Find where the given text appears and provide that cell's center as (x, y) coordinate. 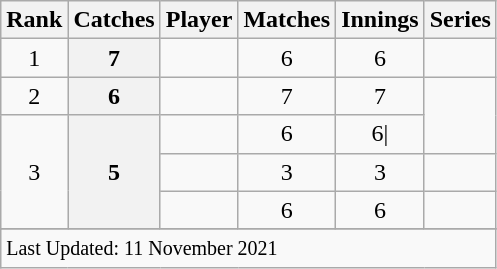
5 (114, 172)
Catches (114, 20)
6| (380, 134)
Innings (380, 20)
Player (199, 20)
Series (460, 20)
Matches (287, 20)
1 (34, 58)
Rank (34, 20)
Last Updated: 11 November 2021 (249, 248)
2 (34, 96)
